Output the (x, y) coordinate of the center of the cell containing the given text.  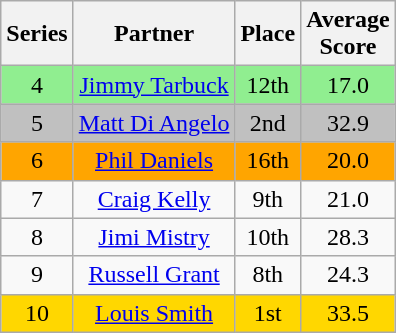
Jimmy Tarbuck (154, 85)
Series (37, 34)
8th (268, 275)
28.3 (348, 237)
Russell Grant (154, 275)
5 (37, 123)
Louis Smith (154, 313)
Place (268, 34)
16th (268, 161)
10 (37, 313)
AverageScore (348, 34)
10th (268, 237)
Phil Daniels (154, 161)
32.9 (348, 123)
4 (37, 85)
12th (268, 85)
17.0 (348, 85)
Craig Kelly (154, 199)
9 (37, 275)
6 (37, 161)
8 (37, 237)
21.0 (348, 199)
2nd (268, 123)
24.3 (348, 275)
Matt Di Angelo (154, 123)
Partner (154, 34)
20.0 (348, 161)
7 (37, 199)
33.5 (348, 313)
9th (268, 199)
1st (268, 313)
Jimi Mistry (154, 237)
